For the text-containing cell, return its midpoint in [x, y] coordinate format. 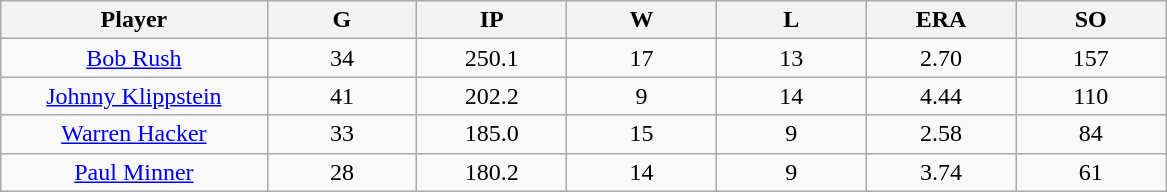
17 [642, 58]
33 [342, 134]
84 [1091, 134]
Bob Rush [134, 58]
4.44 [941, 96]
61 [1091, 172]
110 [1091, 96]
L [791, 20]
185.0 [492, 134]
IP [492, 20]
41 [342, 96]
34 [342, 58]
202.2 [492, 96]
28 [342, 172]
Paul Minner [134, 172]
Player [134, 20]
13 [791, 58]
W [642, 20]
15 [642, 134]
2.70 [941, 58]
Johnny Klippstein [134, 96]
G [342, 20]
ERA [941, 20]
Warren Hacker [134, 134]
157 [1091, 58]
3.74 [941, 172]
SO [1091, 20]
2.58 [941, 134]
250.1 [492, 58]
180.2 [492, 172]
